Identify which cell holds the provided text, then report its (X, Y) central coordinate. 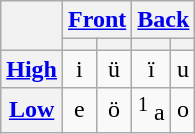
i (80, 69)
Front (98, 20)
ü (114, 69)
o (183, 110)
u (183, 69)
ï (152, 69)
ö (114, 110)
Low (32, 110)
e (80, 110)
Back (164, 20)
High (32, 69)
1 a (152, 110)
